Return (X, Y) of the center of cell containing provided text 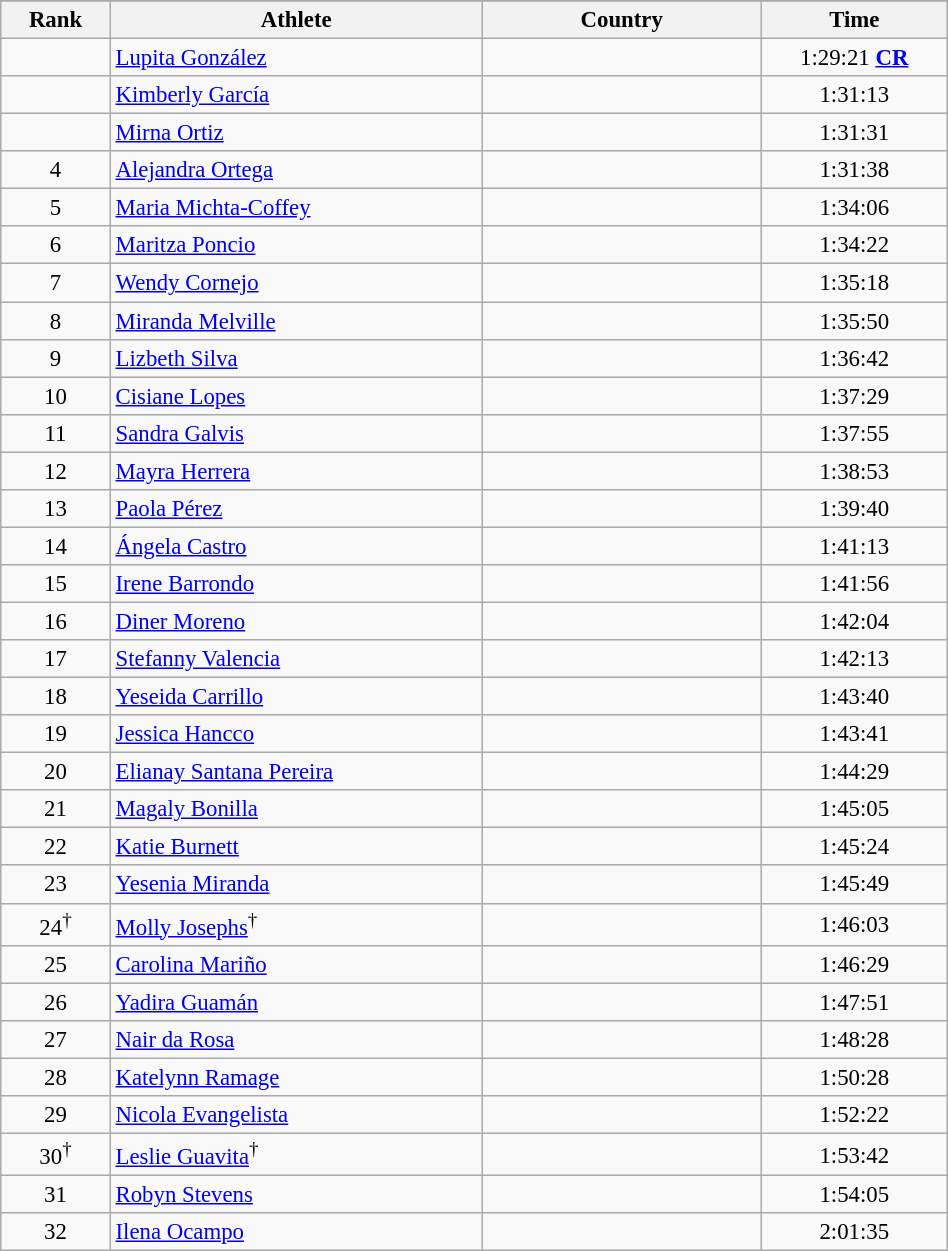
Irene Barrondo (296, 584)
1:46:03 (854, 924)
22 (56, 847)
Molly Josephs† (296, 924)
1:29:21 CR (854, 58)
Cisiane Lopes (296, 396)
5 (56, 208)
Lupita González (296, 58)
Nicola Evangelista (296, 1115)
8 (56, 321)
Maria Michta-Coffey (296, 208)
Paola Pérez (296, 509)
Yadira Guamán (296, 1002)
1:31:38 (854, 170)
1:43:40 (854, 697)
1:52:22 (854, 1115)
19 (56, 734)
Kimberly García (296, 95)
10 (56, 396)
Robyn Stevens (296, 1195)
20 (56, 772)
1:43:41 (854, 734)
16 (56, 621)
Ilena Ocampo (296, 1232)
1:42:04 (854, 621)
Yeseida Carrillo (296, 697)
1:31:13 (854, 95)
Lizbeth Silva (296, 358)
1:34:06 (854, 208)
6 (56, 245)
4 (56, 170)
Jessica Hancco (296, 734)
1:50:28 (854, 1077)
Mirna Ortiz (296, 133)
Alejandra Ortega (296, 170)
Magaly Bonilla (296, 809)
Rank (56, 20)
1:54:05 (854, 1195)
Mayra Herrera (296, 471)
26 (56, 1002)
1:35:18 (854, 283)
1:36:42 (854, 358)
Country (622, 20)
30† (56, 1154)
1:39:40 (854, 509)
Yesenia Miranda (296, 885)
25 (56, 964)
23 (56, 885)
1:37:55 (854, 433)
Nair da Rosa (296, 1040)
13 (56, 509)
14 (56, 546)
Katelynn Ramage (296, 1077)
1:46:29 (854, 964)
Elianay Santana Pereira (296, 772)
Ángela Castro (296, 546)
27 (56, 1040)
31 (56, 1195)
Athlete (296, 20)
1:38:53 (854, 471)
Sandra Galvis (296, 433)
Leslie Guavita† (296, 1154)
12 (56, 471)
1:53:42 (854, 1154)
1:45:05 (854, 809)
1:42:13 (854, 659)
29 (56, 1115)
32 (56, 1232)
17 (56, 659)
1:35:50 (854, 321)
1:31:31 (854, 133)
1:34:22 (854, 245)
21 (56, 809)
1:41:13 (854, 546)
28 (56, 1077)
Maritza Poncio (296, 245)
1:44:29 (854, 772)
9 (56, 358)
1:41:56 (854, 584)
Time (854, 20)
Wendy Cornejo (296, 283)
15 (56, 584)
Katie Burnett (296, 847)
1:47:51 (854, 1002)
2:01:35 (854, 1232)
Carolina Mariño (296, 964)
Stefanny Valencia (296, 659)
Diner Moreno (296, 621)
1:45:24 (854, 847)
24† (56, 924)
1:45:49 (854, 885)
1:48:28 (854, 1040)
7 (56, 283)
Miranda Melville (296, 321)
11 (56, 433)
1:37:29 (854, 396)
18 (56, 697)
